Identify which cell holds the provided text, then report its [x, y] central coordinate. 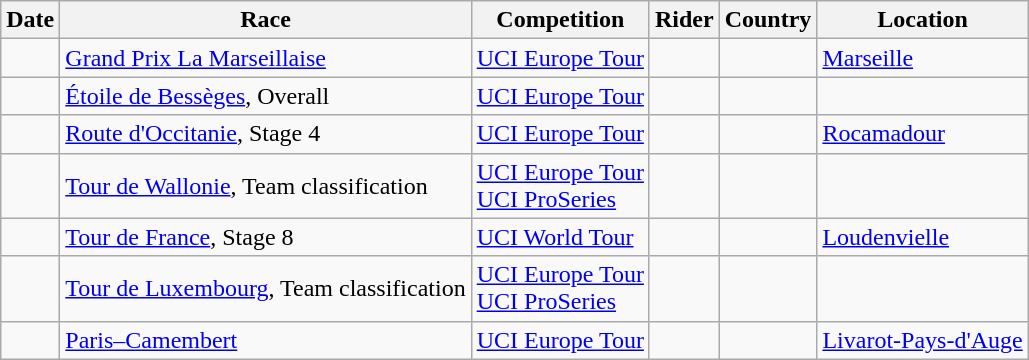
Grand Prix La Marseillaise [266, 58]
Race [266, 20]
Livarot-Pays-d'Auge [922, 340]
UCI World Tour [560, 237]
Country [768, 20]
Rider [684, 20]
Competition [560, 20]
Rocamadour [922, 134]
Étoile de Bessèges, Overall [266, 96]
Date [30, 20]
Tour de Luxembourg, Team classification [266, 288]
Location [922, 20]
Tour de France, Stage 8 [266, 237]
Loudenvielle [922, 237]
Marseille [922, 58]
Route d'Occitanie, Stage 4 [266, 134]
Paris–Camembert [266, 340]
Tour de Wallonie, Team classification [266, 186]
